Find where the given text appears and provide that cell's center as [X, Y] coordinate. 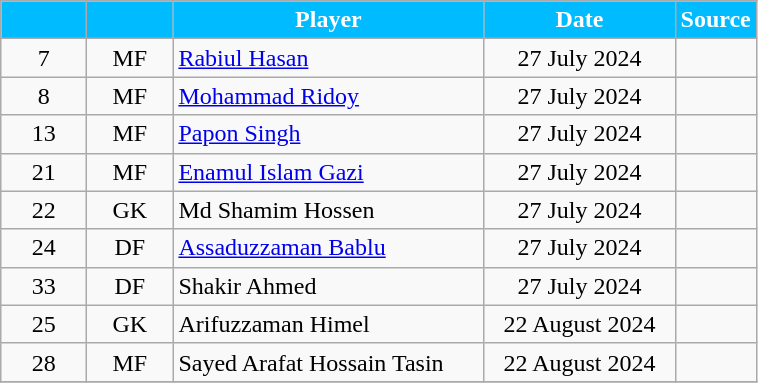
Papon Singh [328, 134]
25 [44, 324]
33 [44, 286]
Mohammad Ridoy [328, 96]
Shakir Ahmed [328, 286]
Rabiul Hasan [328, 58]
Enamul Islam Gazi [328, 172]
24 [44, 248]
Date [580, 20]
Arifuzzaman Himel [328, 324]
Player [328, 20]
Sayed Arafat Hossain Tasin [328, 362]
22 [44, 210]
Md Shamim Hossen [328, 210]
21 [44, 172]
13 [44, 134]
Assaduzzaman Bablu [328, 248]
Source [716, 20]
8 [44, 96]
28 [44, 362]
7 [44, 58]
